Scan for the cell matching the given text and deliver its [x, y] coordinate at center. 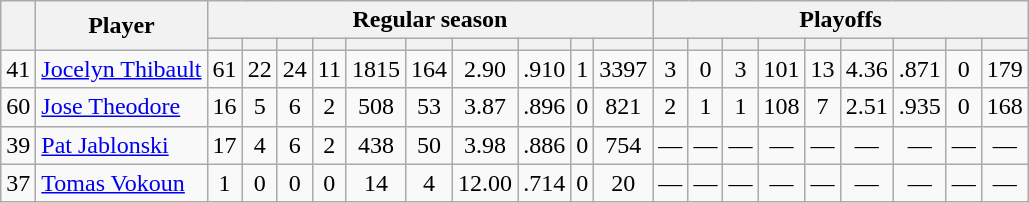
821 [624, 107]
22 [260, 69]
41 [18, 69]
11 [329, 69]
3.87 [486, 107]
60 [18, 107]
2.90 [486, 69]
Pat Jablonski [122, 145]
13 [822, 69]
.910 [544, 69]
101 [782, 69]
108 [782, 107]
754 [624, 145]
53 [428, 107]
37 [18, 183]
7 [822, 107]
17 [224, 145]
Regular season [430, 20]
438 [376, 145]
24 [294, 69]
2.51 [866, 107]
Player [122, 26]
Tomas Vokoun [122, 183]
164 [428, 69]
.714 [544, 183]
Jose Theodore [122, 107]
3.98 [486, 145]
.871 [920, 69]
20 [624, 183]
1815 [376, 69]
179 [1004, 69]
.886 [544, 145]
Jocelyn Thibault [122, 69]
5 [260, 107]
50 [428, 145]
39 [18, 145]
508 [376, 107]
.935 [920, 107]
61 [224, 69]
3397 [624, 69]
Playoffs [841, 20]
4.36 [866, 69]
168 [1004, 107]
12.00 [486, 183]
.896 [544, 107]
14 [376, 183]
16 [224, 107]
